Provide the [X, Y] coordinate of the cell's center where the given text is located.  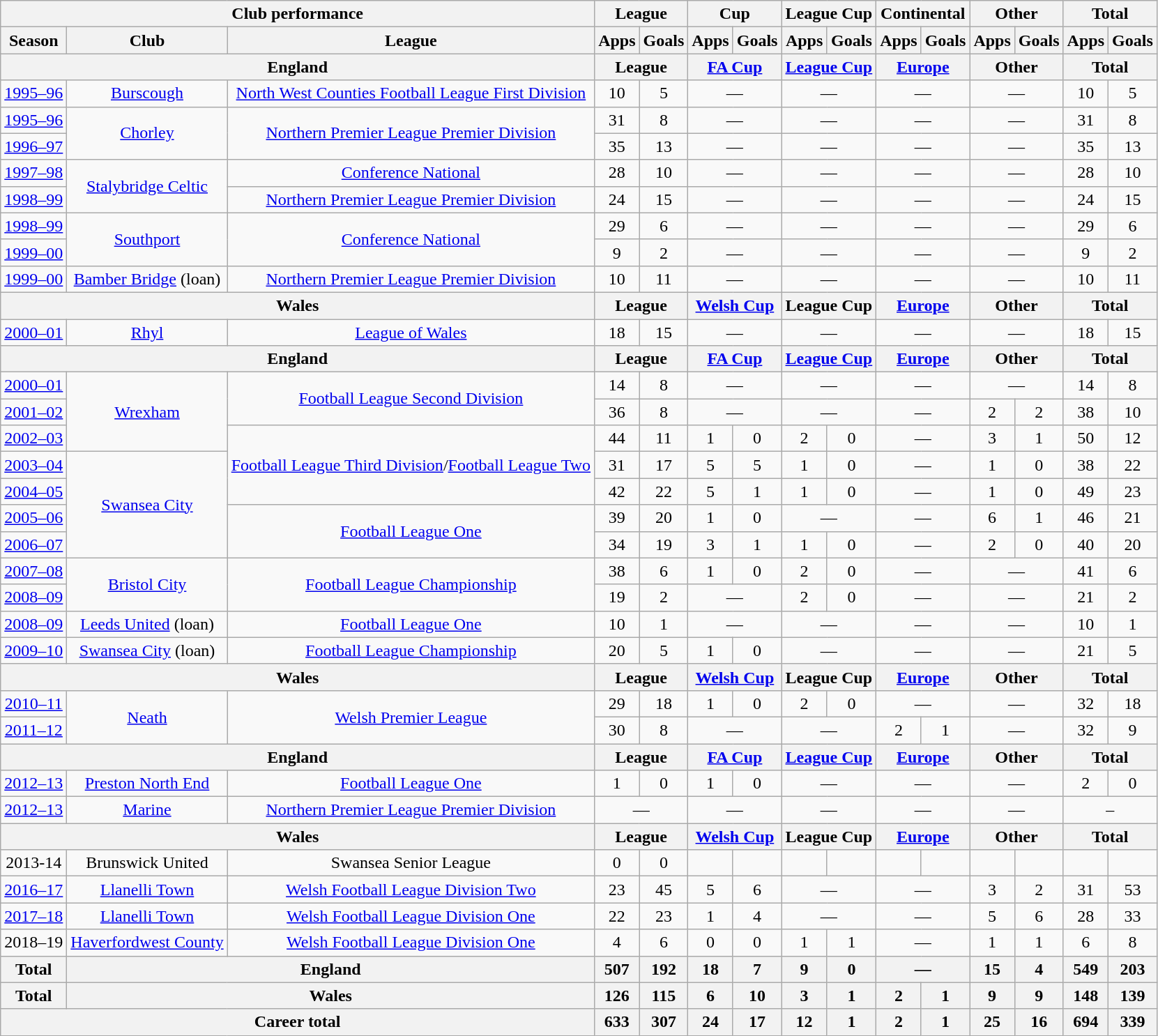
2010–11 [33, 703]
– [1110, 810]
Preston North End [147, 784]
Swansea Senior League [411, 863]
2002–03 [33, 439]
2007–08 [33, 571]
549 [1085, 969]
Neath [147, 717]
16 [1039, 1022]
Season [33, 40]
49 [1085, 492]
Club performance [298, 14]
694 [1085, 1022]
30 [617, 730]
2016–17 [33, 890]
Welsh Football League Division Two [411, 890]
2017–18 [33, 916]
Continental [923, 14]
Club [147, 40]
203 [1133, 969]
2005–06 [33, 518]
2011–12 [33, 730]
2013-14 [33, 863]
1997–98 [33, 173]
115 [664, 996]
Burscough [147, 93]
633 [617, 1022]
Marine [147, 810]
36 [617, 412]
North West Counties Football League First Division [411, 93]
148 [1085, 996]
139 [1133, 996]
Welsh Premier League [411, 717]
2006–07 [33, 544]
2001–02 [33, 412]
Southport [147, 239]
25 [992, 1022]
46 [1085, 518]
Wrexham [147, 412]
53 [1133, 890]
39 [617, 518]
126 [617, 996]
League of Wales [411, 333]
Swansea City (loan) [147, 650]
2009–10 [33, 650]
42 [617, 492]
Rhyl [147, 333]
2018–19 [33, 943]
Leeds United (loan) [147, 624]
7 [757, 969]
Football League Second Division [411, 399]
Bamber Bridge (loan) [147, 279]
1996–97 [33, 146]
2003–04 [33, 465]
44 [617, 439]
Bristol City [147, 584]
Swansea City [147, 505]
33 [1133, 916]
2004–05 [33, 492]
45 [664, 890]
Football League Third Division/Football League Two [411, 465]
339 [1133, 1022]
34 [617, 544]
Cup [735, 14]
50 [1085, 439]
40 [1085, 544]
Haverfordwest County [147, 943]
Brunswick United [147, 863]
Career total [298, 1022]
192 [664, 969]
Chorley [147, 133]
Stalybridge Celtic [147, 186]
507 [617, 969]
307 [664, 1022]
41 [1085, 571]
